Provide the [X, Y] coordinate of the cell's center where the given text is located.  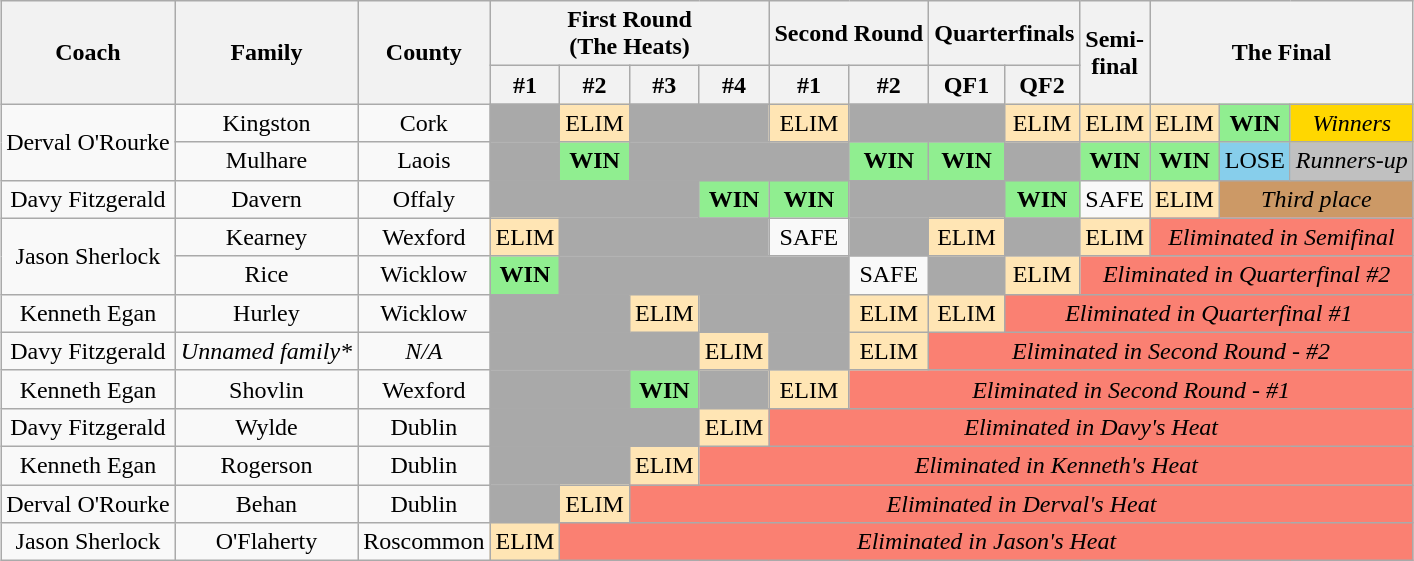
N/A [424, 351]
Eliminated in Second Round - #1 [1132, 389]
QF2 [1042, 85]
Eliminated in Kenneth's Heat [1056, 465]
O'Flaherty [266, 542]
#3 [664, 85]
Third place [1316, 199]
Kingston [266, 123]
Eliminated in Jason's Heat [987, 542]
Wylde [266, 427]
Cork [424, 123]
Winners [1352, 123]
Mulhare [266, 161]
Quarterfinals [1004, 34]
QF1 [967, 85]
Eliminated in Second Round - #2 [1172, 351]
Rice [266, 275]
Roscommon [424, 542]
Eliminated in Quarterfinal #1 [1208, 313]
Eliminated in Derval's Heat [1021, 503]
Kearney [266, 237]
Offaly [424, 199]
Davern [266, 199]
Semi-final [1115, 52]
Unnamed family* [266, 351]
Behan [266, 503]
Shovlin [266, 389]
The Final [1282, 52]
County [424, 52]
Coach [88, 52]
LOSE [1254, 161]
#4 [734, 85]
Runners-up [1352, 161]
Eliminated in Davy's Heat [1091, 427]
Hurley [266, 313]
Eliminated in Semifinal [1282, 237]
Family [266, 52]
Eliminated in Quarterfinal #2 [1247, 275]
Laois [424, 161]
First Round(The Heats) [630, 34]
Second Round [849, 34]
Rogerson [266, 465]
